For the text-containing cell, return its midpoint in [x, y] coordinate format. 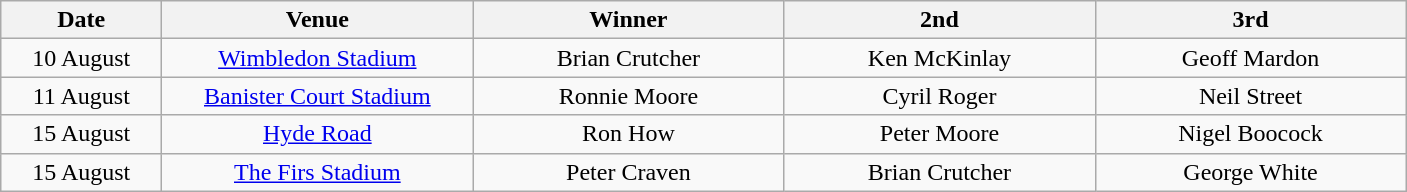
Ronnie Moore [628, 96]
Venue [318, 20]
The Firs Stadium [318, 172]
George White [1250, 172]
Ken McKinlay [940, 58]
Winner [628, 20]
Ron How [628, 134]
Wimbledon Stadium [318, 58]
11 August [82, 96]
Peter Craven [628, 172]
Geoff Mardon [1250, 58]
Peter Moore [940, 134]
Banister Court Stadium [318, 96]
Date [82, 20]
Nigel Boocock [1250, 134]
10 August [82, 58]
3rd [1250, 20]
2nd [940, 20]
Neil Street [1250, 96]
Hyde Road [318, 134]
Cyril Roger [940, 96]
